Search for the cell housing the specified text and yield its [x, y] center coordinate. 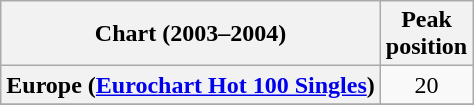
Chart (2003–2004) [191, 34]
Peakposition [426, 34]
20 [426, 85]
Europe (Eurochart Hot 100 Singles) [191, 85]
